Capture the cell that displays the provided text and extract its [x, y] central coordinate. 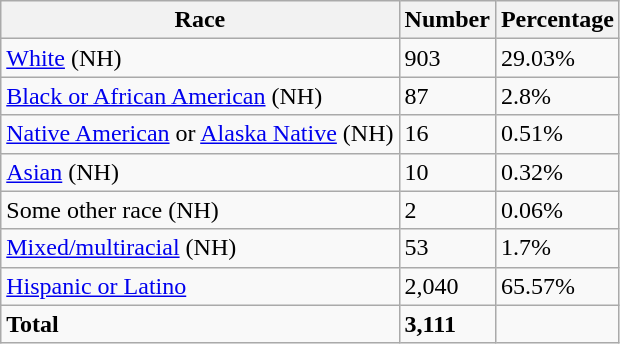
Hispanic or Latino [200, 286]
Mixed/multiracial (NH) [200, 248]
Number [447, 20]
Native American or Alaska Native (NH) [200, 134]
Total [200, 324]
0.06% [557, 210]
3,111 [447, 324]
29.03% [557, 58]
Some other race (NH) [200, 210]
53 [447, 248]
Black or African American (NH) [200, 96]
2 [447, 210]
2,040 [447, 286]
1.7% [557, 248]
0.32% [557, 172]
0.51% [557, 134]
2.8% [557, 96]
65.57% [557, 286]
Asian (NH) [200, 172]
White (NH) [200, 58]
Percentage [557, 20]
16 [447, 134]
Race [200, 20]
10 [447, 172]
903 [447, 58]
87 [447, 96]
